Output the [x, y] coordinate of the center of the cell containing the given text.  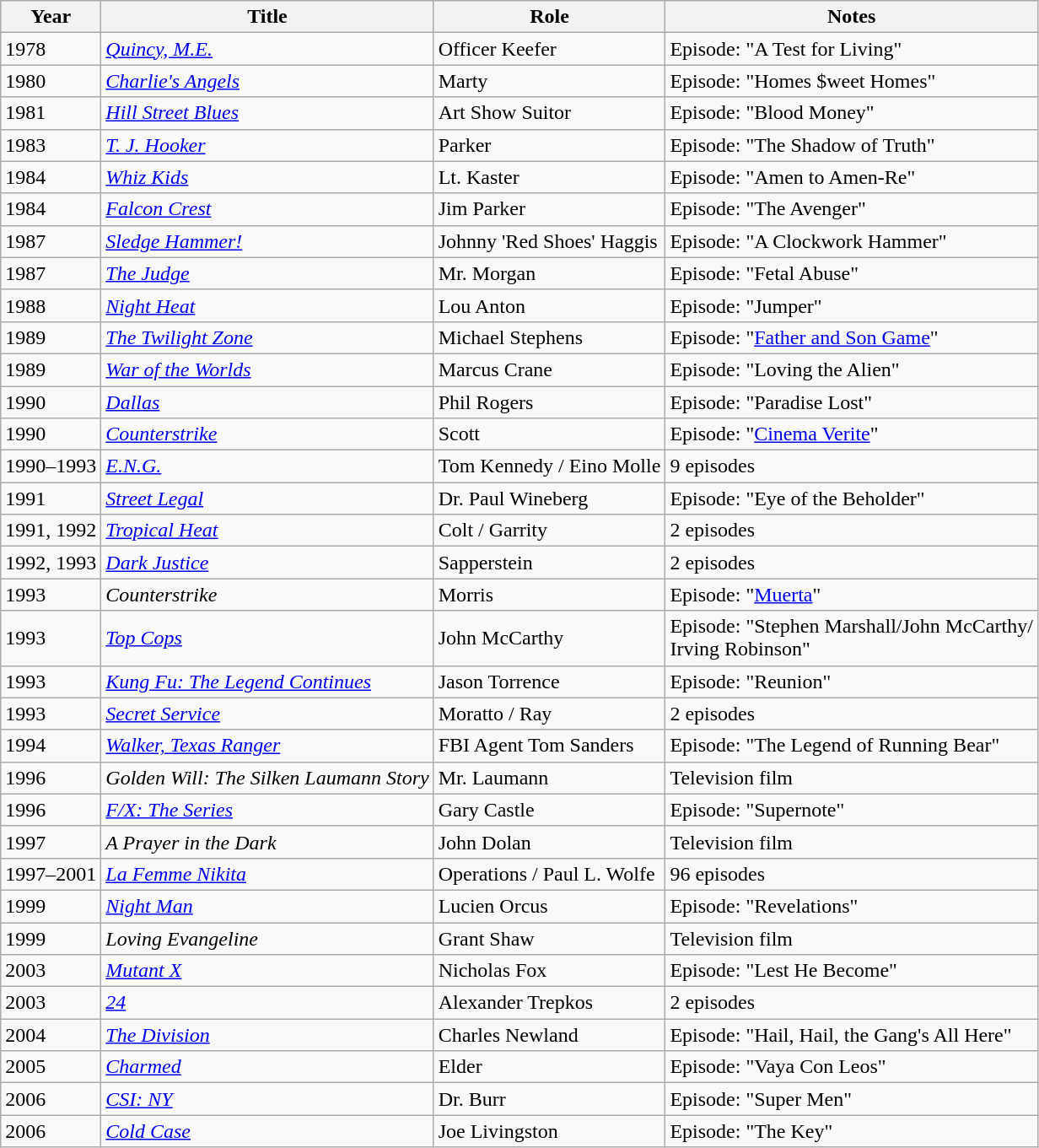
Phil Rogers [550, 402]
Year [51, 17]
Charmed [267, 1067]
Top Cops [267, 638]
War of the Worlds [267, 369]
Episode: "Eye of the Beholder" [852, 499]
Tom Kennedy / Eino Molle [550, 466]
Lt. Kaster [550, 177]
Episode: "Paradise Lost" [852, 402]
Episode: "Homes $weet Homes" [852, 81]
Episode: "Amen to Amen-Re" [852, 177]
Episode: "A Clockwork Hammer" [852, 241]
FBI Agent Tom Sanders [550, 746]
24 [267, 1003]
E.N.G. [267, 466]
96 episodes [852, 874]
Alexander Trepkos [550, 1003]
1981 [51, 113]
Colt / Garrity [550, 531]
Episode: "Lest He Become" [852, 971]
1988 [51, 305]
Episode: "Father and Son Game" [852, 337]
John McCarthy [550, 638]
2005 [51, 1067]
Morris [550, 595]
Episode: "Supernote" [852, 810]
Cold Case [267, 1131]
Grant Shaw [550, 939]
Episode: "Cinema Verite" [852, 434]
Episode: "Reunion" [852, 682]
La Femme Nikita [267, 874]
Episode: "The Avenger" [852, 209]
Kung Fu: The Legend Continues [267, 682]
Secret Service [267, 714]
Walker, Texas Ranger [267, 746]
1990–1993 [51, 466]
Jim Parker [550, 209]
Charles Newland [550, 1035]
Michael Stephens [550, 337]
A Prayer in the Dark [267, 842]
Dallas [267, 402]
Street Legal [267, 499]
Dark Justice [267, 563]
The Division [267, 1035]
Charlie's Angels [267, 81]
Golden Will: The Silken Laumann Story [267, 778]
Episode: "Blood Money" [852, 113]
Marty [550, 81]
Episode: "Revelations" [852, 906]
1980 [51, 81]
Parker [550, 145]
Scott [550, 434]
1991 [51, 499]
Officer Keefer [550, 49]
1992, 1993 [51, 563]
Mutant X [267, 971]
Episode: "Jumper" [852, 305]
Mr. Laumann [550, 778]
Loving Evangeline [267, 939]
Tropical Heat [267, 531]
Sledge Hammer! [267, 241]
Episode: "Fetal Abuse" [852, 273]
Episode: "A Test for Living" [852, 49]
John Dolan [550, 842]
Episode: "Hail, Hail, the Gang's All Here" [852, 1035]
Dr. Burr [550, 1099]
1997–2001 [51, 874]
Role [550, 17]
Episode: "The Key" [852, 1131]
1994 [51, 746]
Operations / Paul L. Wolfe [550, 874]
1991, 1992 [51, 531]
Episode: "The Legend of Running Bear" [852, 746]
Dr. Paul Wineberg [550, 499]
Episode: "Loving the Alien" [852, 369]
Sapperstein [550, 563]
CSI: NY [267, 1099]
Night Heat [267, 305]
Gary Castle [550, 810]
The Twilight Zone [267, 337]
Episode: "Super Men" [852, 1099]
F/X: The Series [267, 810]
2004 [51, 1035]
Art Show Suitor [550, 113]
Title [267, 17]
Marcus Crane [550, 369]
T. J. Hooker [267, 145]
9 episodes [852, 466]
1997 [51, 842]
1978 [51, 49]
1983 [51, 145]
Episode: "Vaya Con Leos" [852, 1067]
Quincy, M.E. [267, 49]
Falcon Crest [267, 209]
Jason Torrence [550, 682]
Lucien Orcus [550, 906]
Johnny 'Red Shoes' Haggis [550, 241]
Mr. Morgan [550, 273]
Moratto / Ray [550, 714]
Joe Livingston [550, 1131]
Episode: "Muerta" [852, 595]
Whiz Kids [267, 177]
Lou Anton [550, 305]
Nicholas Fox [550, 971]
Episode: "Stephen Marshall/John McCarthy/Irving Robinson" [852, 638]
The Judge [267, 273]
Night Man [267, 906]
Episode: "The Shadow of Truth" [852, 145]
Elder [550, 1067]
Hill Street Blues [267, 113]
Notes [852, 17]
